Extract the (x, y) coordinate from the center of the cell holding the provided text.  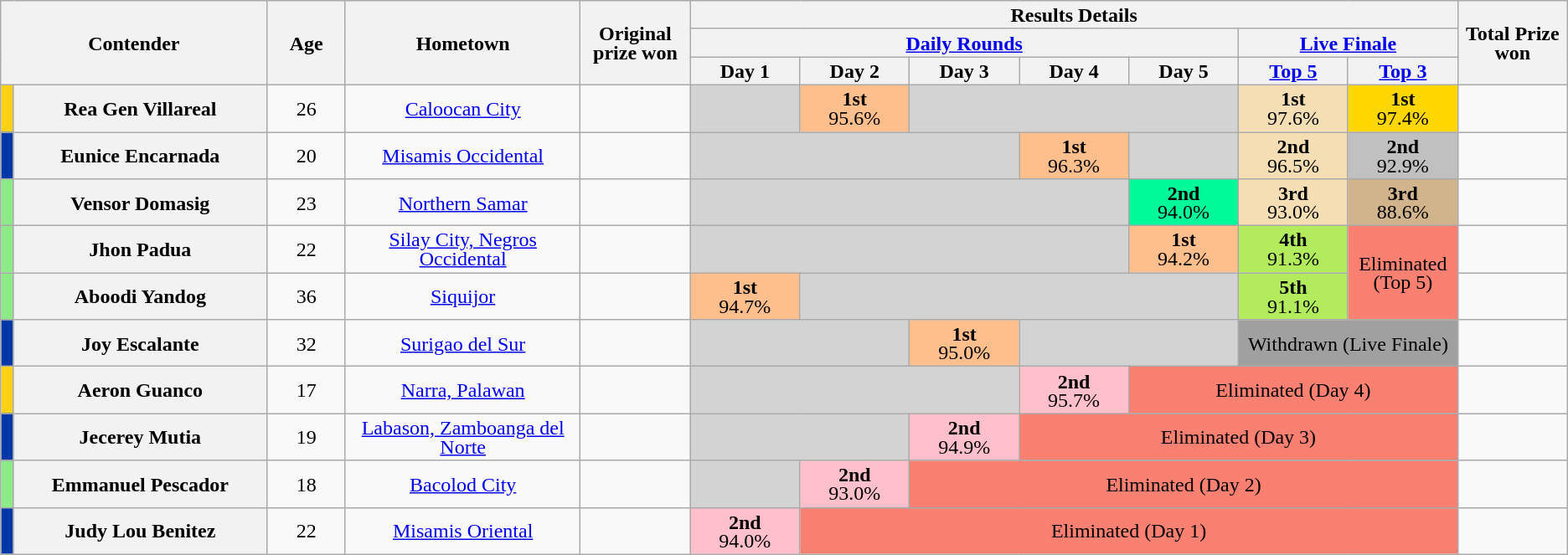
Age (307, 44)
3rd88.6% (1402, 203)
1st94.7% (745, 296)
3rd93.0% (1293, 203)
Northern Samar (462, 203)
Rea Gen Villareal (141, 108)
Total Prize won (1513, 44)
Labason, Zamboanga del Norte (462, 437)
Bacolod City (462, 484)
Eliminated (Day 2) (1184, 484)
26 (307, 108)
Eliminated (Day 4) (1293, 390)
Eliminated (Day 3) (1239, 437)
23 (307, 203)
5th91.1% (1293, 296)
2nd95.7% (1074, 390)
Day 4 (1074, 71)
Misamis Occidental (462, 156)
2nd94.9% (965, 437)
Day 1 (745, 71)
1st95.0% (965, 343)
Eliminated (Top 5) (1402, 273)
Jecerey Mutia (141, 437)
Caloocan City (462, 108)
36 (307, 296)
18 (307, 484)
1st96.3% (1074, 156)
Jhon Padua (141, 249)
Joy Escalante (141, 343)
17 (307, 390)
Eliminated (Day 1) (1129, 531)
Day 5 (1184, 71)
Original prize won (635, 44)
Silay City, Negros Occidental (462, 249)
Aeron Guanco (141, 390)
Narra, Palawan (462, 390)
Day 3 (965, 71)
Siquijor (462, 296)
20 (307, 156)
Top 5 (1293, 71)
Judy Lou Benitez (141, 531)
Surigao del Sur (462, 343)
Emmanuel Pescador (141, 484)
19 (307, 437)
2nd96.5% (1293, 156)
1st95.6% (854, 108)
1st94.2% (1184, 249)
Vensor Domasig (141, 203)
2nd93.0% (854, 484)
Day 2 (854, 71)
Eunice Encarnada (141, 156)
4th91.3% (1293, 249)
1st97.4% (1402, 108)
Hometown (462, 44)
Misamis Oriental (462, 531)
Contender (134, 44)
32 (307, 343)
Aboodi Yandog (141, 296)
Daily Rounds (965, 43)
1st97.6% (1293, 108)
Live Finale (1348, 43)
Withdrawn (Live Finale) (1348, 343)
Results Details (1074, 15)
2nd92.9% (1402, 156)
Top 3 (1402, 71)
